Return [x, y] of the center of cell containing provided text 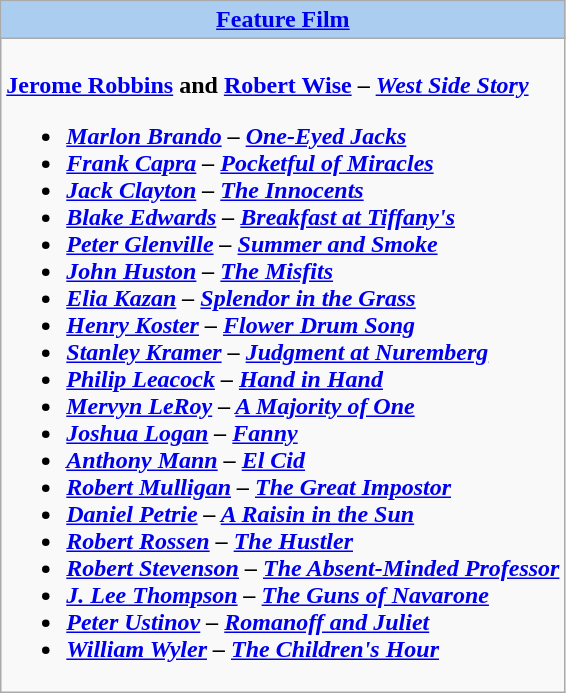
Feature Film [283, 20]
